Scan for the cell matching the given text and deliver its (X, Y) coordinate at center. 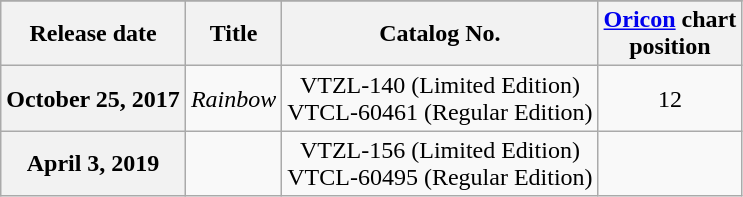
VTZL-140 (Limited Edition)VTCL-60461 (Regular Edition) (440, 98)
Oricon chart position (670, 34)
April 3, 2019 (94, 164)
12 (670, 98)
October 25, 2017 (94, 98)
Release date (94, 34)
Rainbow (233, 98)
VTZL-156 (Limited Edition)VTCL-60495 (Regular Edition) (440, 164)
Catalog No. (440, 34)
Title (233, 34)
